Provide the [x, y] coordinate of the cell's center where the given text is located.  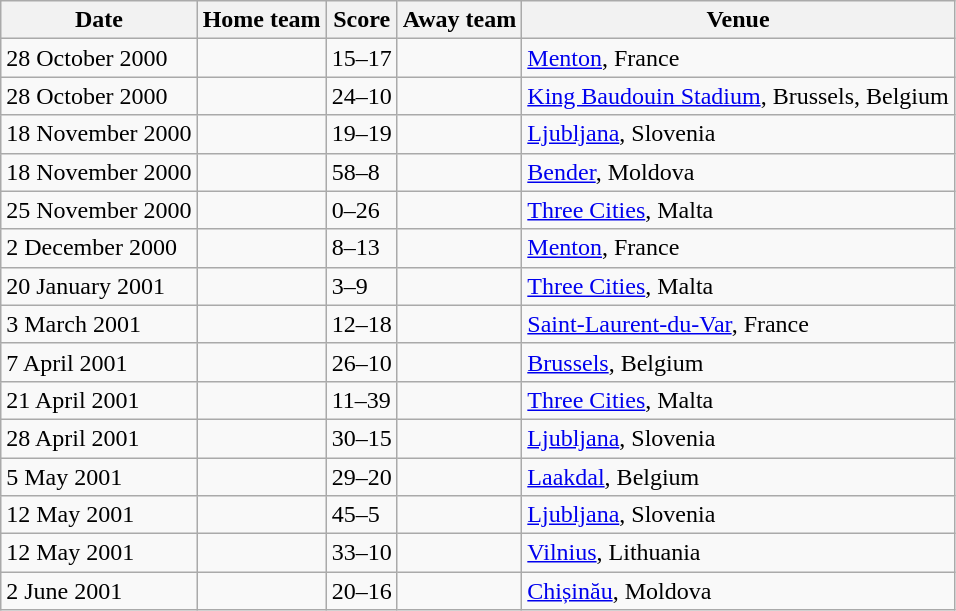
24–10 [362, 96]
26–10 [362, 362]
11–39 [362, 400]
7 April 2001 [99, 362]
25 November 2000 [99, 210]
19–19 [362, 134]
0–26 [362, 210]
Chișinău, Moldova [738, 591]
Home team [262, 20]
21 April 2001 [99, 400]
20 January 2001 [99, 286]
8–13 [362, 248]
Venue [738, 20]
15–17 [362, 58]
Laakdal, Belgium [738, 477]
58–8 [362, 172]
Vilnius, Lithuania [738, 553]
Score [362, 20]
45–5 [362, 515]
5 May 2001 [99, 477]
3 March 2001 [99, 324]
Away team [460, 20]
Bender, Moldova [738, 172]
29–20 [362, 477]
Saint-Laurent-du-Var, France [738, 324]
12–18 [362, 324]
Brussels, Belgium [738, 362]
20–16 [362, 591]
28 April 2001 [99, 438]
33–10 [362, 553]
2 June 2001 [99, 591]
30–15 [362, 438]
3–9 [362, 286]
King Baudouin Stadium, Brussels, Belgium [738, 96]
Date [99, 20]
2 December 2000 [99, 248]
